Capture the cell that displays the provided text and extract its (x, y) central coordinate. 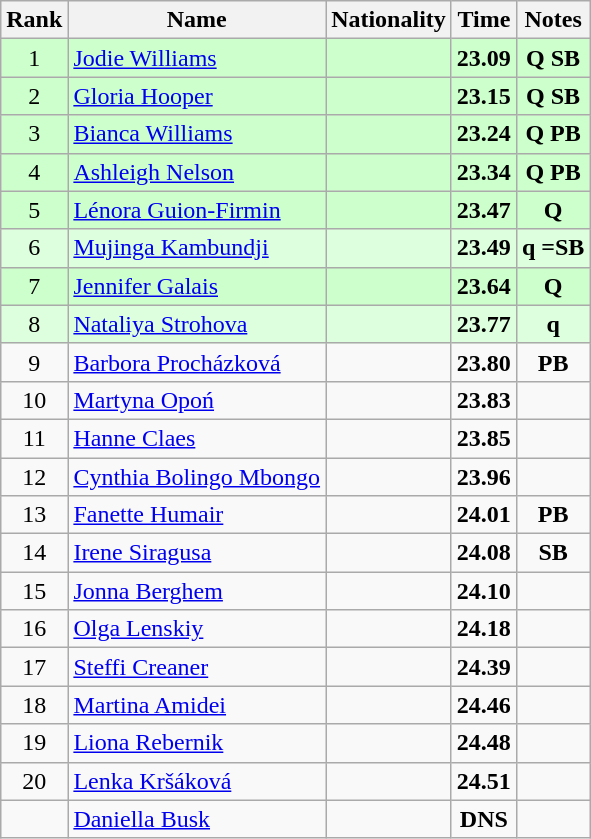
4 (34, 172)
19 (34, 743)
24.39 (484, 667)
23.34 (484, 172)
Lenka Kršáková (197, 781)
24.18 (484, 629)
23.96 (484, 477)
Martina Amidei (197, 705)
Gloria Hooper (197, 96)
Cynthia Bolingo Mbongo (197, 477)
Olga Lenskiy (197, 629)
24.08 (484, 553)
23.49 (484, 248)
2 (34, 96)
10 (34, 400)
20 (34, 781)
Liona Rebernik (197, 743)
6 (34, 248)
Ashleigh Nelson (197, 172)
Time (484, 20)
12 (34, 477)
24.46 (484, 705)
Lénora Guion-Firmin (197, 210)
16 (34, 629)
24.48 (484, 743)
18 (34, 705)
Jonna Berghem (197, 591)
Jennifer Galais (197, 286)
24.10 (484, 591)
23.85 (484, 438)
23.47 (484, 210)
3 (34, 134)
q =SB (552, 248)
Irene Siragusa (197, 553)
Rank (34, 20)
23.09 (484, 58)
23.77 (484, 324)
Barbora Procházková (197, 362)
23.64 (484, 286)
23.80 (484, 362)
1 (34, 58)
23.24 (484, 134)
11 (34, 438)
8 (34, 324)
7 (34, 286)
5 (34, 210)
SB (552, 553)
13 (34, 515)
Nationality (389, 20)
Fanette Humair (197, 515)
15 (34, 591)
23.83 (484, 400)
23.15 (484, 96)
Steffi Creaner (197, 667)
24.51 (484, 781)
DNS (484, 819)
Mujinga Kambundji (197, 248)
Name (197, 20)
Jodie Williams (197, 58)
17 (34, 667)
24.01 (484, 515)
Notes (552, 20)
Hanne Claes (197, 438)
Daniella Busk (197, 819)
q (552, 324)
Nataliya Strohova (197, 324)
14 (34, 553)
9 (34, 362)
Martyna Opoń (197, 400)
Bianca Williams (197, 134)
